Detect which cell encompasses the target text, then output its (X, Y) center coordinate. 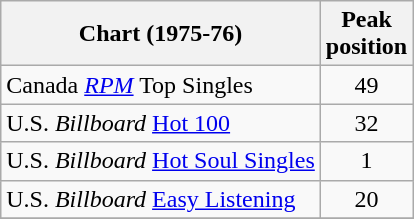
Peakposition (366, 34)
U.S. Billboard Easy Listening (161, 199)
49 (366, 85)
Chart (1975-76) (161, 34)
U.S. Billboard Hot 100 (161, 123)
1 (366, 161)
20 (366, 199)
U.S. Billboard Hot Soul Singles (161, 161)
32 (366, 123)
Canada RPM Top Singles (161, 85)
